Extract the (x, y) coordinate from the center of the cell holding the provided text.  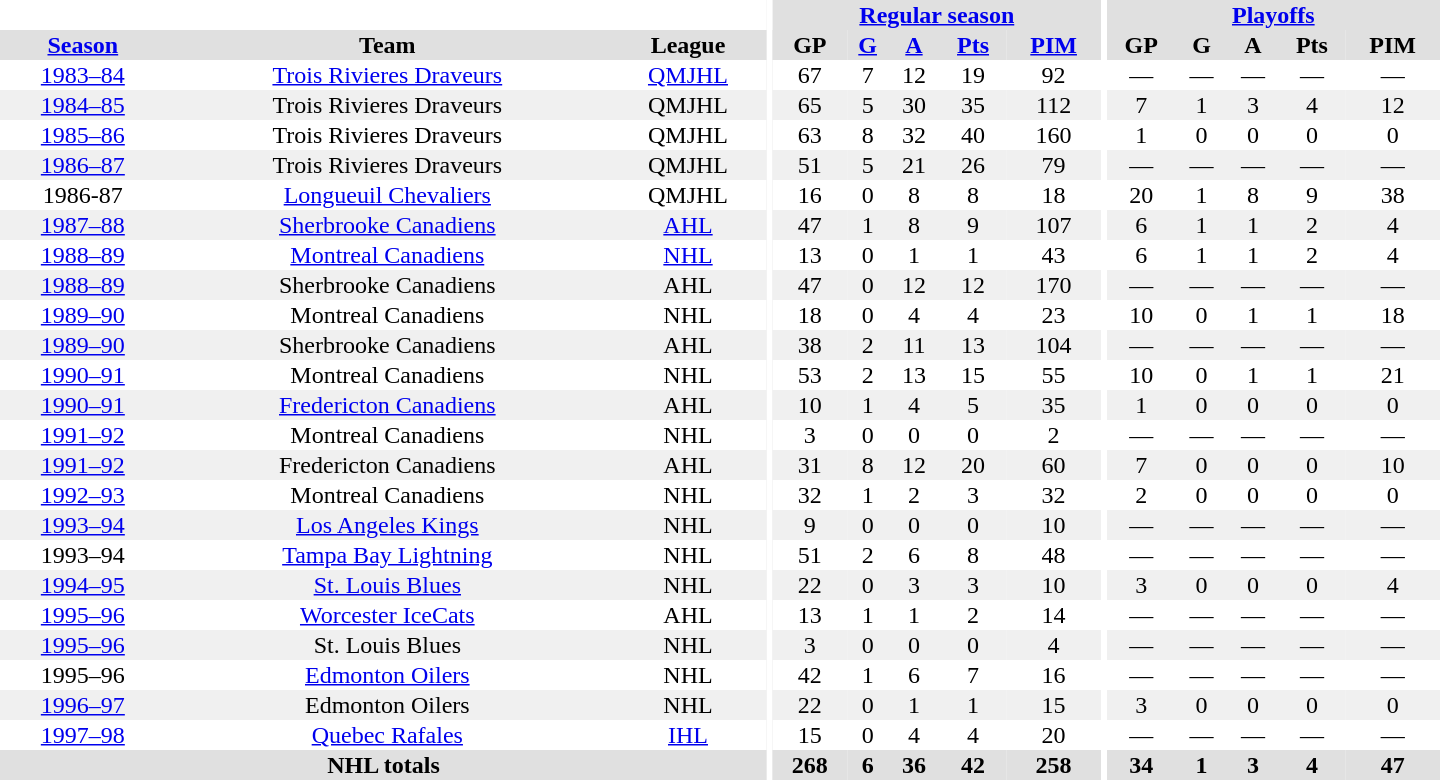
1986–87 (83, 165)
65 (810, 105)
60 (1054, 465)
112 (1054, 105)
1996–97 (83, 705)
43 (1054, 255)
107 (1054, 225)
1985–86 (83, 135)
League (688, 45)
Team (388, 45)
1997–98 (83, 735)
92 (1054, 75)
11 (914, 345)
63 (810, 135)
53 (810, 375)
1986-87 (83, 195)
34 (1142, 765)
Los Angeles Kings (388, 525)
258 (1054, 765)
Tampa Bay Lightning (388, 555)
36 (914, 765)
104 (1054, 345)
1992–93 (83, 495)
23 (1054, 315)
67 (810, 75)
48 (1054, 555)
1994–95 (83, 585)
Regular season (937, 15)
26 (974, 165)
NHL totals (384, 765)
30 (914, 105)
Playoffs (1274, 15)
Quebec Rafales (388, 735)
160 (1054, 135)
19 (974, 75)
55 (1054, 375)
IHL (688, 735)
14 (1054, 615)
Longueuil Chevaliers (388, 195)
40 (974, 135)
1983–84 (83, 75)
170 (1054, 285)
Season (83, 45)
Worcester IceCats (388, 615)
1984–85 (83, 105)
79 (1054, 165)
31 (810, 465)
268 (810, 765)
1987–88 (83, 225)
